Output the (X, Y) coordinate of the center of the cell containing the given text.  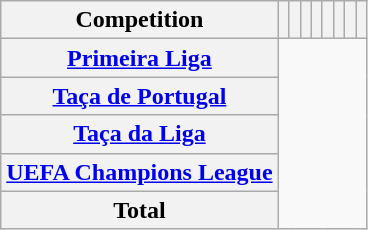
Competition (140, 20)
Total (140, 210)
UEFA Champions League (140, 172)
Taça da Liga (140, 134)
Taça de Portugal (140, 96)
Primeira Liga (140, 58)
